Provide the [X, Y] coordinate of the cell's center where the given text is located.  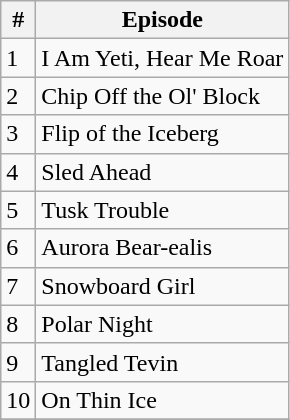
10 [18, 400]
Tusk Trouble [162, 210]
# [18, 20]
1 [18, 58]
Episode [162, 20]
6 [18, 248]
I Am Yeti, Hear Me Roar [162, 58]
On Thin Ice [162, 400]
4 [18, 172]
9 [18, 362]
Aurora Bear-ealis [162, 248]
Sled Ahead [162, 172]
3 [18, 134]
Tangled Tevin [162, 362]
2 [18, 96]
Polar Night [162, 324]
8 [18, 324]
5 [18, 210]
Chip Off the Ol' Block [162, 96]
Flip of the Iceberg [162, 134]
7 [18, 286]
Snowboard Girl [162, 286]
